Capture the cell that displays the provided text and extract its (X, Y) central coordinate. 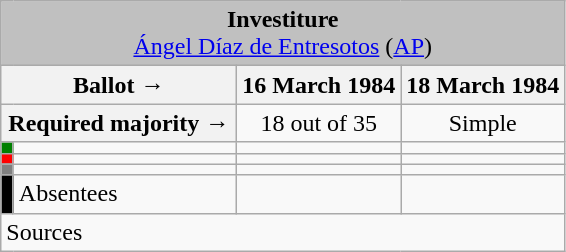
16 March 1984 (319, 85)
Sources (283, 232)
18 March 1984 (483, 85)
Ballot → (119, 85)
18 out of 35 (319, 123)
Absentees (125, 194)
Simple (483, 123)
InvestitureÁngel Díaz de Entresotos (AP) (283, 34)
Required majority → (119, 123)
